For the text-containing cell, return its midpoint in [X, Y] coordinate format. 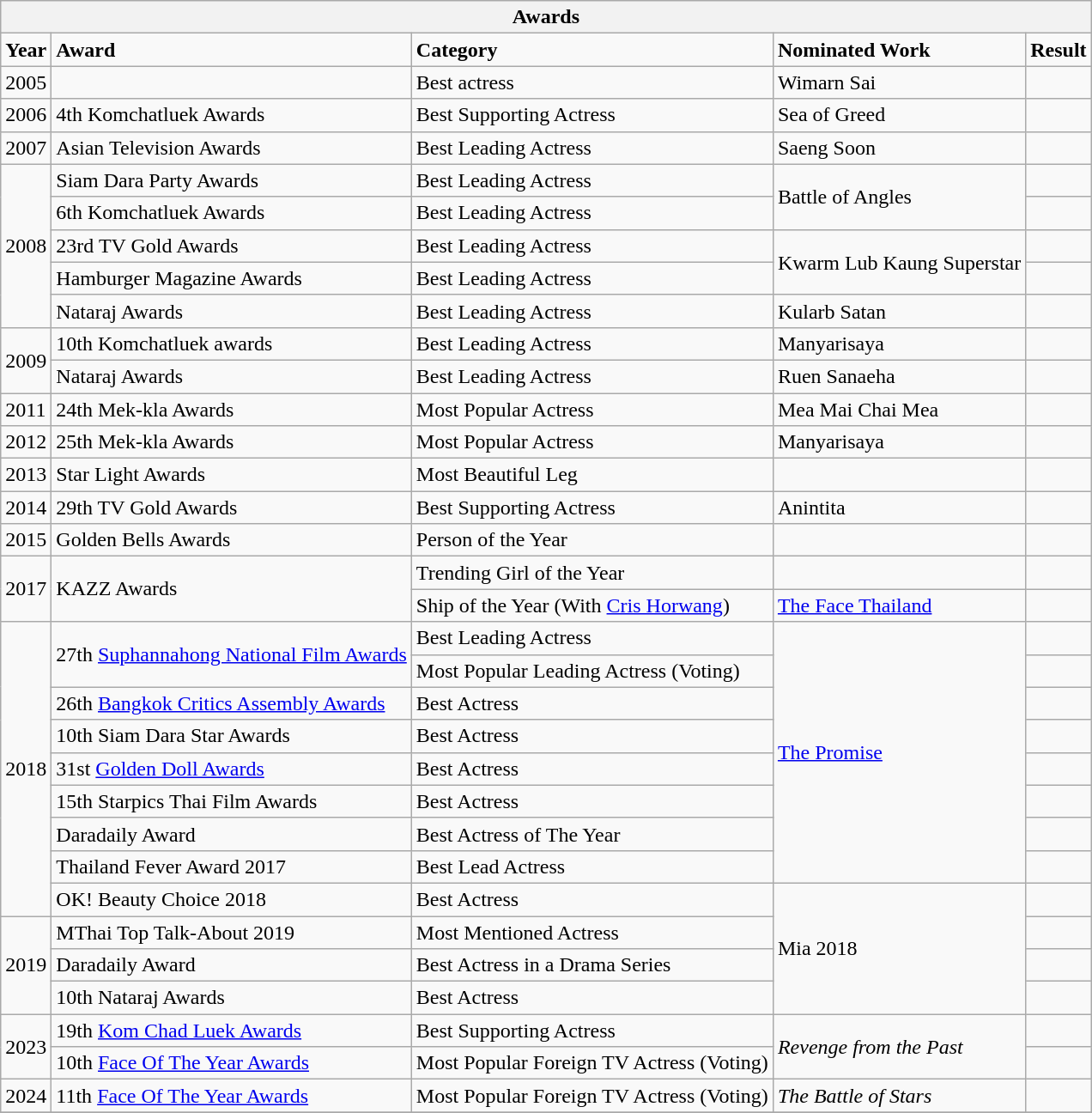
OK! Beauty Choice 2018 [232, 899]
Battle of Angles [899, 197]
29th TV Gold Awards [232, 508]
11th Face Of The Year Awards [232, 1096]
Siam Dara Party Awards [232, 180]
23rd TV Gold Awards [232, 246]
2023 [26, 1047]
Most Popular Leading Actress (Voting) [592, 671]
2024 [26, 1096]
Sea of Greed [899, 115]
Best actress [592, 82]
Ship of the Year (With Cris Horwang) [592, 605]
15th Starpics Thai Film Awards [232, 801]
Best Lead Actress [592, 867]
Year [26, 50]
10th Nataraj Awards [232, 998]
25th Mek-kla Awards [232, 442]
2019 [26, 964]
Best Actress in a Drama Series [592, 965]
Thailand Fever Award 2017 [232, 867]
Asian Television Awards [232, 148]
2018 [26, 769]
2006 [26, 115]
Most Mentioned Actress [592, 932]
Revenge from the Past [899, 1047]
MThai Top Talk-About 2019 [232, 932]
26th Bangkok Critics Assembly Awards [232, 703]
Mea Mai Chai Mea [899, 410]
2017 [26, 589]
KAZZ Awards [232, 589]
Category [592, 50]
Nominated Work [899, 50]
27th Suphannahong National Film Awards [232, 654]
2014 [26, 508]
31st Golden Doll Awards [232, 769]
Award [232, 50]
4th Komchatluek Awards [232, 115]
Result [1059, 50]
2007 [26, 148]
2009 [26, 360]
2008 [26, 246]
Person of the Year [592, 540]
24th Mek-kla Awards [232, 410]
Trending Girl of the Year [592, 573]
Star Light Awards [232, 475]
Anintita [899, 508]
The Face Thailand [899, 605]
2015 [26, 540]
10th Komchatluek awards [232, 344]
6th Komchatluek Awards [232, 213]
2013 [26, 475]
Most Beautiful Leg [592, 475]
19th Kom Chad Luek Awards [232, 1031]
10th Siam Dara Star Awards [232, 736]
Saeng Soon [899, 148]
2011 [26, 410]
The Battle of Stars [899, 1096]
Hamburger Magazine Awards [232, 278]
10th Face Of The Year Awards [232, 1063]
2012 [26, 442]
2005 [26, 82]
Golden Bells Awards [232, 540]
Ruen Sanaeha [899, 376]
Mia 2018 [899, 948]
Awards [546, 17]
Best Actress of The Year [592, 834]
The Promise [899, 752]
Kularb Satan [899, 311]
Wimarn Sai [899, 82]
Kwarm Lub Kaung Superstar [899, 262]
